Capture the cell that displays the provided text and extract its [X, Y] central coordinate. 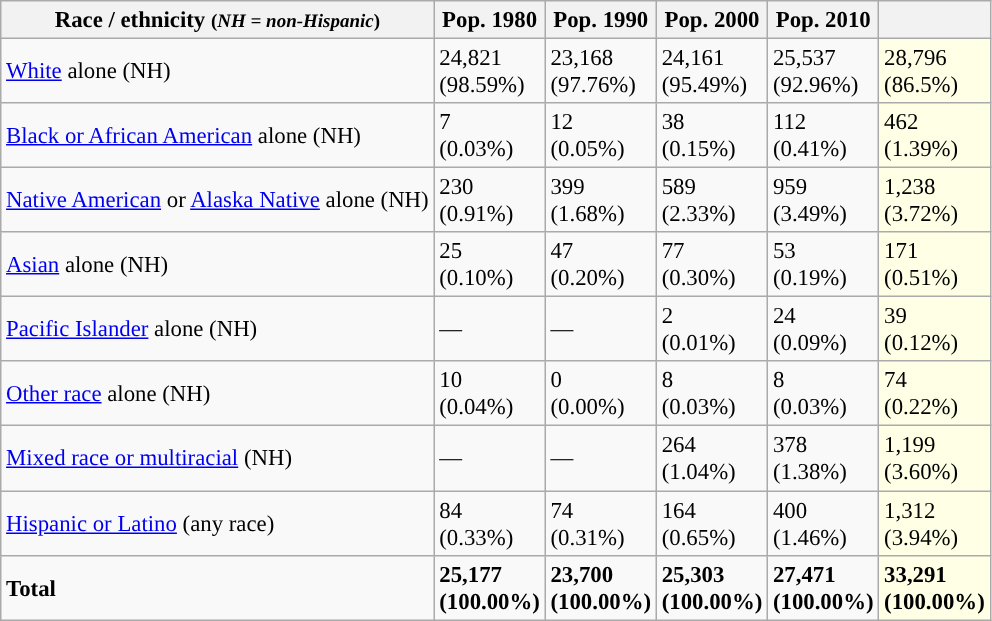
7(0.03%) [490, 136]
Asian alone (NH) [218, 264]
53(0.19%) [824, 264]
47(0.20%) [600, 264]
589(2.33%) [712, 200]
Pop. 1980 [490, 20]
38(0.15%) [712, 136]
25,177(100.00%) [490, 588]
Pacific Islander alone (NH) [218, 330]
1,199(3.60%) [934, 458]
24,821(98.59%) [490, 72]
Black or African American alone (NH) [218, 136]
Other race alone (NH) [218, 394]
230(0.91%) [490, 200]
Race / ethnicity (NH = non-Hispanic) [218, 20]
1,238(3.72%) [934, 200]
Pop. 2010 [824, 20]
959(3.49%) [824, 200]
74(0.22%) [934, 394]
1,312(3.94%) [934, 524]
25,537(92.96%) [824, 72]
Pop. 2000 [712, 20]
164(0.65%) [712, 524]
Hispanic or Latino (any race) [218, 524]
400(1.46%) [824, 524]
27,471(100.00%) [824, 588]
462(1.39%) [934, 136]
33,291(100.00%) [934, 588]
378(1.38%) [824, 458]
264(1.04%) [712, 458]
10(0.04%) [490, 394]
Native American or Alaska Native alone (NH) [218, 200]
23,168(97.76%) [600, 72]
171(0.51%) [934, 264]
399(1.68%) [600, 200]
24(0.09%) [824, 330]
112(0.41%) [824, 136]
12(0.05%) [600, 136]
Mixed race or multiracial (NH) [218, 458]
84(0.33%) [490, 524]
74(0.31%) [600, 524]
39(0.12%) [934, 330]
24,161(95.49%) [712, 72]
23,700(100.00%) [600, 588]
25(0.10%) [490, 264]
Pop. 1990 [600, 20]
2(0.01%) [712, 330]
28,796(86.5%) [934, 72]
0(0.00%) [600, 394]
Total [218, 588]
77(0.30%) [712, 264]
25,303(100.00%) [712, 588]
White alone (NH) [218, 72]
